Identify which cell holds the provided text, then report its [x, y] central coordinate. 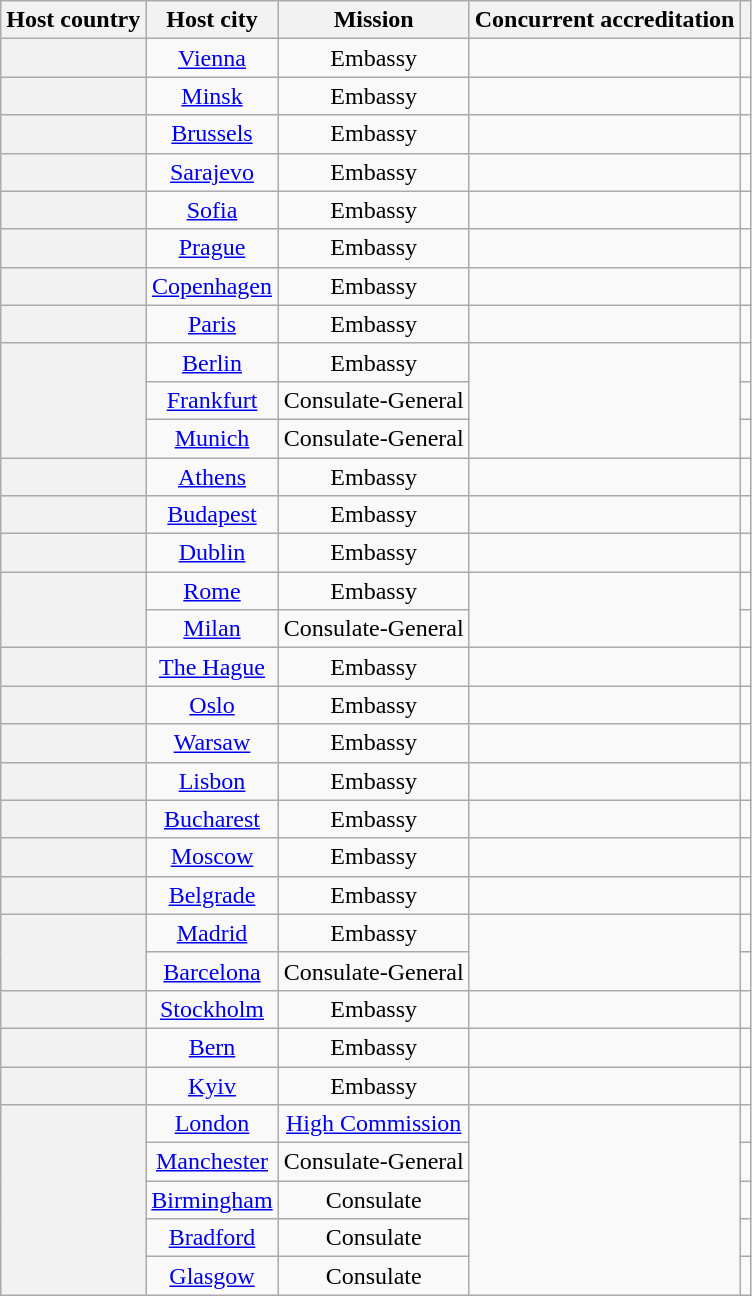
Munich [212, 438]
Brussels [212, 134]
Prague [212, 248]
Budapest [212, 515]
Oslo [212, 705]
Madrid [212, 933]
The Hague [212, 667]
Belgrade [212, 895]
Bern [212, 1047]
Kyiv [212, 1085]
Copenhagen [212, 286]
Mission [374, 20]
Rome [212, 591]
Bucharest [212, 819]
Warsaw [212, 743]
Moscow [212, 857]
Athens [212, 477]
Sarajevo [212, 172]
London [212, 1124]
Vienna [212, 58]
Minsk [212, 96]
Dublin [212, 553]
Host country [74, 20]
Concurrent accreditation [604, 20]
Stockholm [212, 1009]
Milan [212, 629]
Bradford [212, 1238]
Host city [212, 20]
Manchester [212, 1162]
Lisbon [212, 781]
Barcelona [212, 971]
Sofia [212, 210]
Birmingham [212, 1200]
Berlin [212, 362]
High Commission [374, 1124]
Paris [212, 324]
Frankfurt [212, 400]
Glasgow [212, 1276]
